Output the (x, y) coordinate of the center of the cell containing the given text.  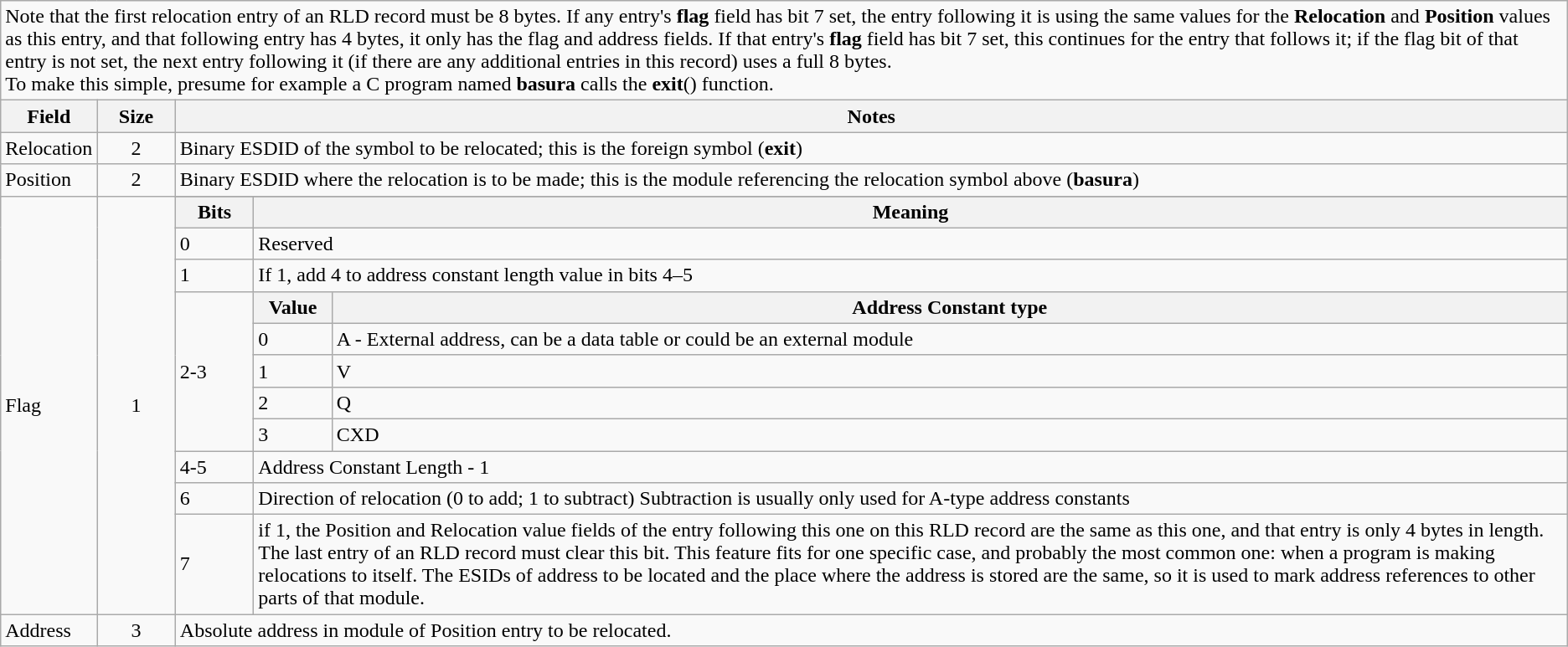
If 1, add 4 to address constant length value in bits 4–5 (910, 275)
6 (214, 499)
Absolute address in module of Position entry to be relocated. (871, 630)
V (950, 371)
Reserved (910, 244)
4-5 (214, 466)
Address Constant Length - 1 (910, 466)
Binary ESDID where the relocation is to be made; this is the module referencing the relocation symbol above (basura) (871, 180)
CXD (950, 434)
Bits (214, 212)
Value (293, 307)
Direction of relocation (0 to add; 1 to subtract) Subtraction is usually only used for A-type address constants (910, 499)
Address (49, 630)
Relocation (49, 148)
Flag (49, 405)
A - External address, can be a data table or could be an external module (950, 339)
Binary ESDID of the symbol to be relocated; this is the foreign symbol (exit) (871, 148)
Size (137, 116)
Q (950, 403)
Field (49, 116)
2-3 (214, 371)
Address Constant type (950, 307)
Position (49, 180)
Meaning (910, 212)
Notes (871, 116)
7 (214, 564)
